From the cell containing the given text, extract its center point as (x, y) coordinate. 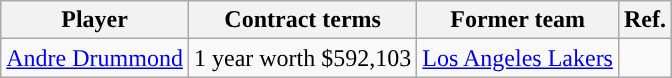
Former team (518, 20)
Player (95, 20)
Ref. (644, 20)
1 year worth $592,103 (302, 58)
Los Angeles Lakers (518, 58)
Contract terms (302, 20)
Andre Drummond (95, 58)
